Scan for the cell matching the given text and deliver its [X, Y] coordinate at center. 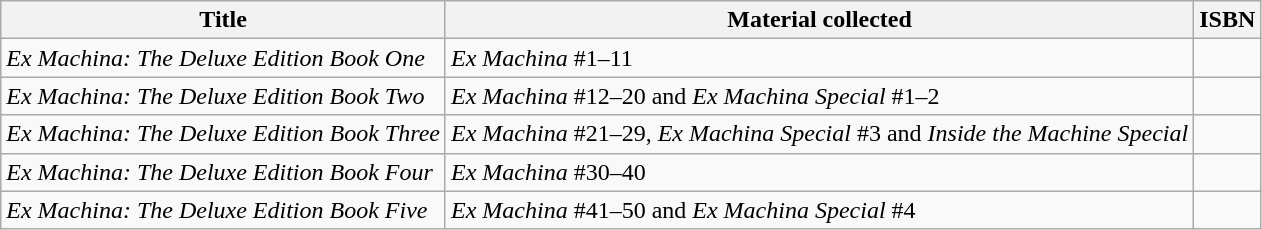
Ex Machina: The Deluxe Edition Book Three [224, 134]
Ex Machina #30–40 [819, 172]
ISBN [1228, 20]
Ex Machina #41–50 and Ex Machina Special #4 [819, 210]
Material collected [819, 20]
Ex Machina #12–20 and Ex Machina Special #1–2 [819, 96]
Ex Machina: The Deluxe Edition Book Five [224, 210]
Ex Machina #21–29, Ex Machina Special #3 and Inside the Machine Special [819, 134]
Ex Machina: The Deluxe Edition Book Four [224, 172]
Title [224, 20]
Ex Machina: The Deluxe Edition Book Two [224, 96]
Ex Machina #1–11 [819, 58]
Ex Machina: The Deluxe Edition Book One [224, 58]
